Determine the [x, y] coordinate at the center of the cell enclosing the given text.  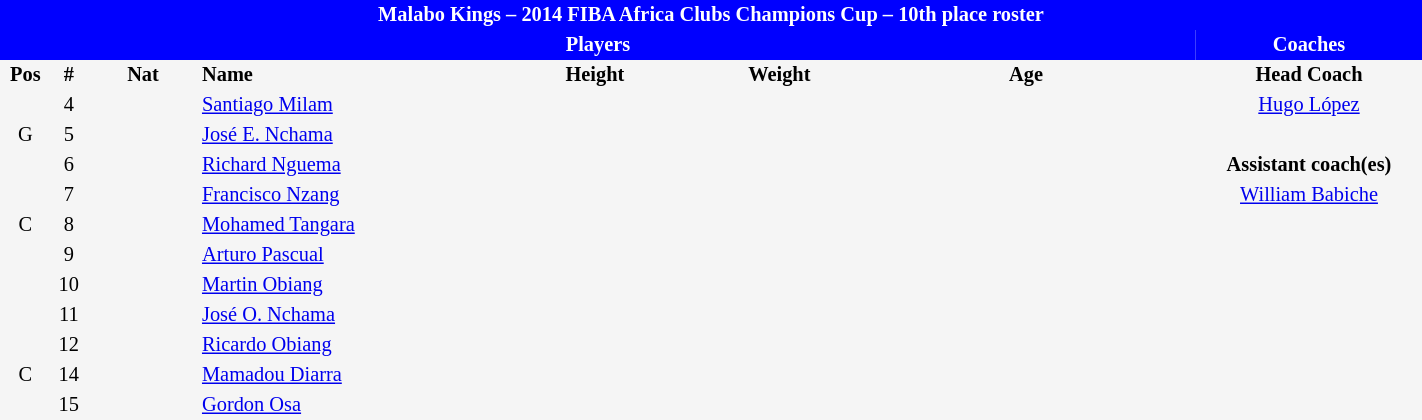
Santiago Milam [343, 105]
5 [69, 135]
Players [598, 45]
William Babiche [1309, 195]
10 [69, 285]
Coaches [1309, 45]
José E. Nchama [343, 135]
4 [69, 105]
Mohamed Tangara [343, 225]
Assistant coach(es) [1309, 165]
14 [69, 375]
Gordon Osa [343, 405]
8 [69, 225]
Age [1026, 75]
9 [69, 255]
Ricardo Obiang [343, 345]
José O. Nchama [343, 315]
11 [69, 315]
Weight [780, 75]
Martin Obiang [343, 285]
Height [595, 75]
Name [343, 75]
12 [69, 345]
Malabo Kings – 2014 FIBA Africa Clubs Champions Cup – 10th place roster [711, 15]
Arturo Pascual [343, 255]
Head Coach [1309, 75]
7 [69, 195]
Pos [26, 75]
Mamadou Diarra [343, 375]
# [69, 75]
Francisco Nzang [343, 195]
Richard Nguema [343, 165]
Nat [143, 75]
G [26, 135]
Hugo López [1309, 105]
6 [69, 165]
15 [69, 405]
